Return [X, Y] of the center of cell containing provided text 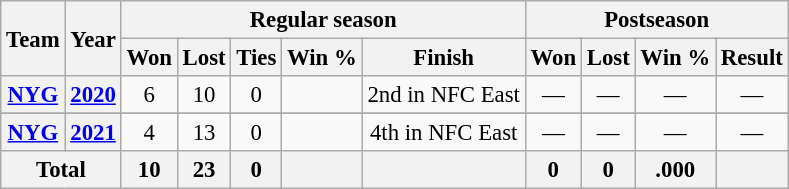
2020 [93, 95]
2nd in NFC East [444, 95]
Finish [444, 58]
Postseason [656, 20]
6 [149, 95]
Result [752, 58]
Year [93, 38]
Team [33, 38]
2021 [93, 133]
Ties [256, 58]
4 [149, 133]
.000 [675, 170]
Regular season [323, 20]
13 [204, 133]
23 [204, 170]
Total [61, 170]
4th in NFC East [444, 133]
